Determine the (X, Y) coordinate at the center of the cell enclosing the given text.  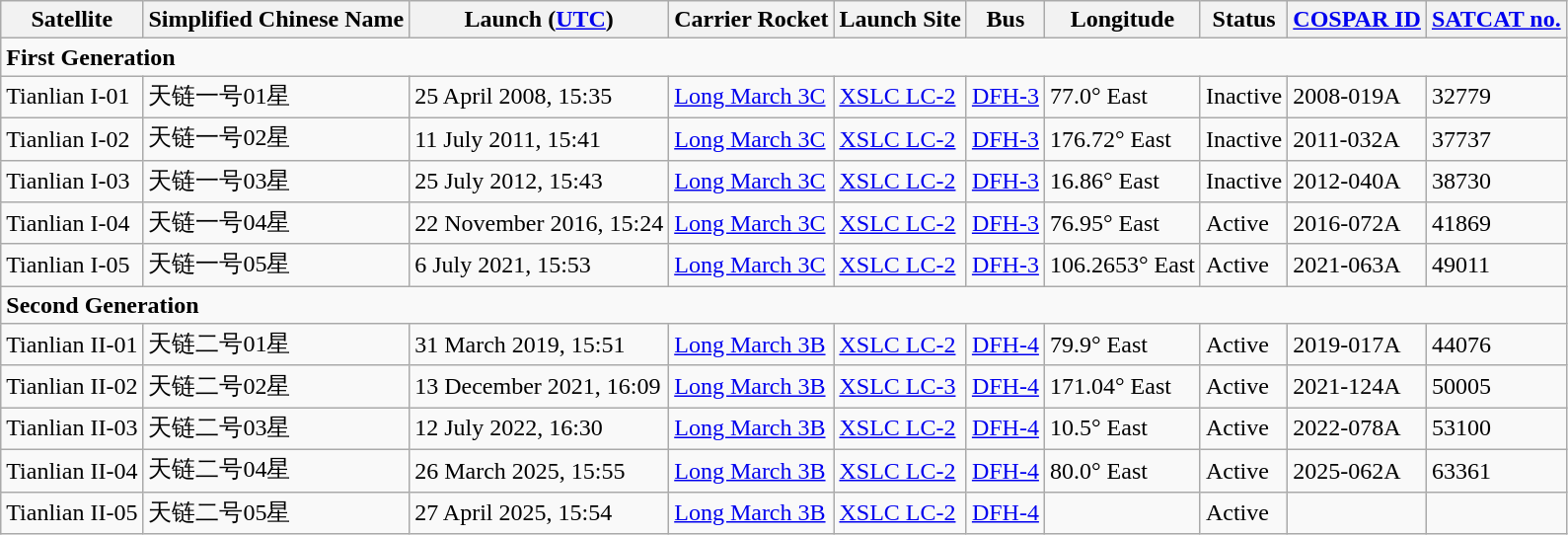
50005 (1496, 387)
Tianlian II-03 (72, 428)
Tianlian I-03 (72, 182)
11 July 2011, 15:41 (539, 138)
天链一号01星 (276, 97)
COSPAR ID (1358, 20)
Carrier Rocket (752, 20)
49011 (1496, 265)
6 July 2021, 15:53 (539, 265)
天链一号04星 (276, 223)
2016-072A (1358, 223)
XSLC LC-3 (900, 387)
First Generation (784, 57)
53100 (1496, 428)
Tianlian I-05 (72, 265)
天链一号03星 (276, 182)
171.04° East (1122, 387)
2008-019A (1358, 97)
38730 (1496, 182)
176.72° East (1122, 138)
2021-063A (1358, 265)
2021-124A (1358, 387)
天链二号05星 (276, 513)
SATCAT no. (1496, 20)
天链二号02星 (276, 387)
16.86° East (1122, 182)
44076 (1496, 345)
天链二号01星 (276, 345)
32779 (1496, 97)
2019-017A (1358, 345)
Tianlian I-01 (72, 97)
2022-078A (1358, 428)
80.0° East (1122, 470)
Simplified Chinese Name (276, 20)
Tianlian I-04 (72, 223)
12 July 2022, 16:30 (539, 428)
天链一号02星 (276, 138)
79.9° East (1122, 345)
10.5° East (1122, 428)
天链二号03星 (276, 428)
Second Generation (784, 305)
41869 (1496, 223)
2012-040A (1358, 182)
Tianlian I-02 (72, 138)
Satellite (72, 20)
2011-032A (1358, 138)
Launch (UTC) (539, 20)
13 December 2021, 16:09 (539, 387)
37737 (1496, 138)
25 April 2008, 15:35 (539, 97)
Longitude (1122, 20)
2025-062A (1358, 470)
106.2653° East (1122, 265)
26 March 2025, 15:55 (539, 470)
Tianlian II-05 (72, 513)
Tianlian II-02 (72, 387)
Status (1243, 20)
27 April 2025, 15:54 (539, 513)
Bus (1005, 20)
Tianlian II-01 (72, 345)
31 March 2019, 15:51 (539, 345)
63361 (1496, 470)
天链一号05星 (276, 265)
25 July 2012, 15:43 (539, 182)
76.95° East (1122, 223)
77.0° East (1122, 97)
Tianlian II-04 (72, 470)
Launch Site (900, 20)
天链二号04星 (276, 470)
22 November 2016, 15:24 (539, 223)
